Pinpoint the cell where the given text exists, returning its [x, y] midpoint coordinate. 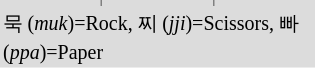
묵 (muk)=Rock, 찌 (jji)=Scissors, 빠 (ppa)=Paper [158, 37]
